Capture the cell that displays the provided text and extract its [X, Y] central coordinate. 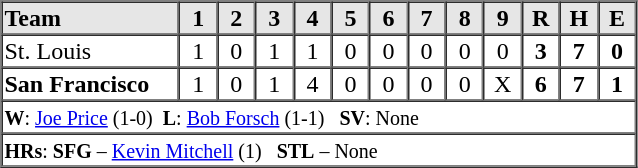
Team [91, 18]
H [579, 18]
W: Joe Price (1-0) L: Bob Forsch (1-1) SV: None [319, 116]
R [541, 18]
X [503, 84]
5 [350, 18]
8 [465, 18]
HRs: SFG – Kevin Mitchell (1) STL – None [319, 150]
St. Louis [91, 50]
2 [236, 18]
E [617, 18]
San Francisco [91, 84]
9 [503, 18]
